Provide the (x, y) coordinate of the cell's center where the given text is located.  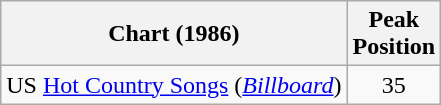
35 (394, 85)
US Hot Country Songs (Billboard) (174, 85)
Chart (1986) (174, 34)
PeakPosition (394, 34)
